Pinpoint the cell where the given text exists, returning its [X, Y] midpoint coordinate. 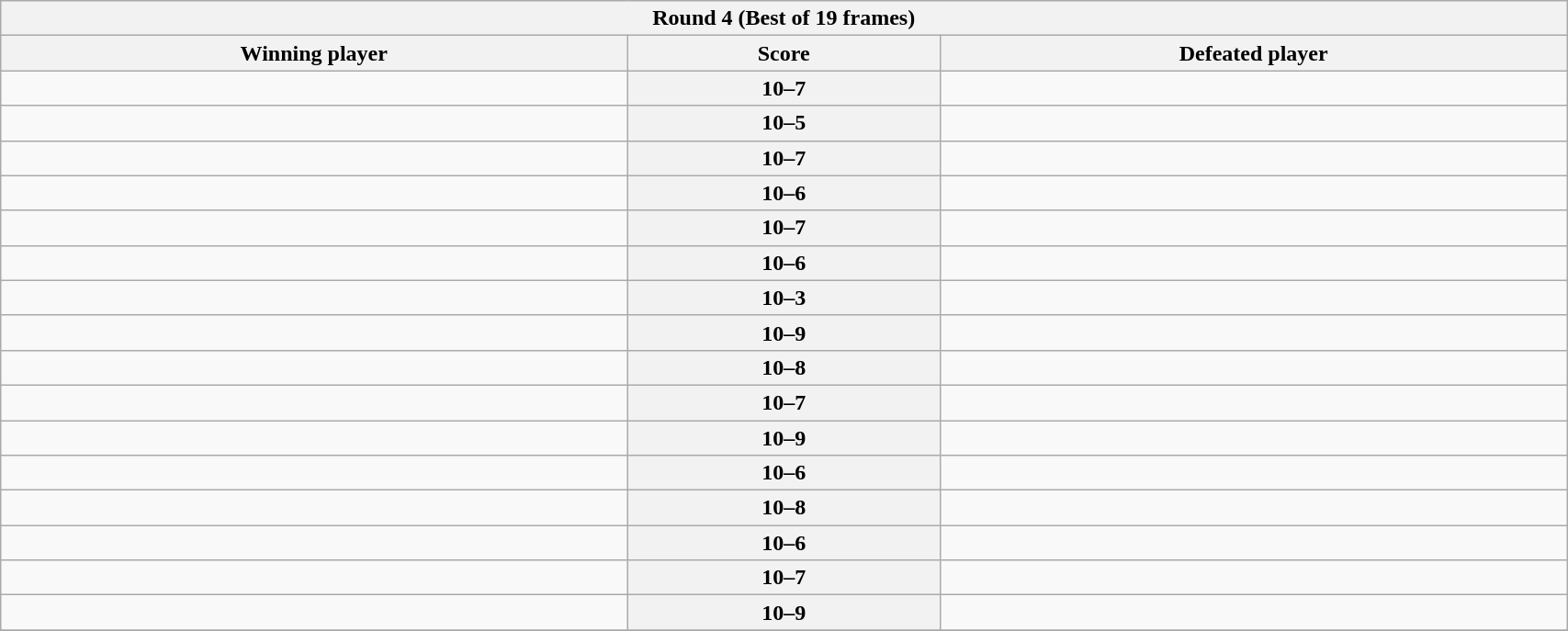
10–5 [784, 123]
Score [784, 53]
10–3 [784, 298]
Defeated player [1254, 53]
Winning player [314, 53]
Round 4 (Best of 19 frames) [784, 18]
